Return the (x, y) coordinate for the center point of the cell that contains the specified text.  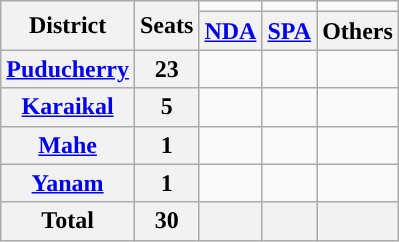
Seats (166, 26)
Puducherry (68, 69)
23 (166, 69)
Others (358, 31)
District (68, 26)
Yanam (68, 183)
Karaikal (68, 107)
Total (68, 221)
5 (166, 107)
30 (166, 221)
Mahe (68, 145)
NDA (230, 31)
SPA (290, 31)
